Scan for the cell matching the given text and deliver its [X, Y] coordinate at center. 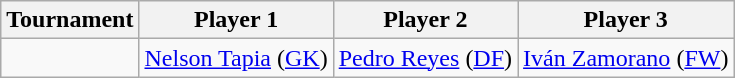
Player 2 [425, 20]
Nelson Tapia (GK) [236, 58]
Tournament [70, 20]
Player 3 [626, 20]
Player 1 [236, 20]
Pedro Reyes (DF) [425, 58]
Iván Zamorano (FW) [626, 58]
